Identify which cell holds the provided text, then report its (x, y) central coordinate. 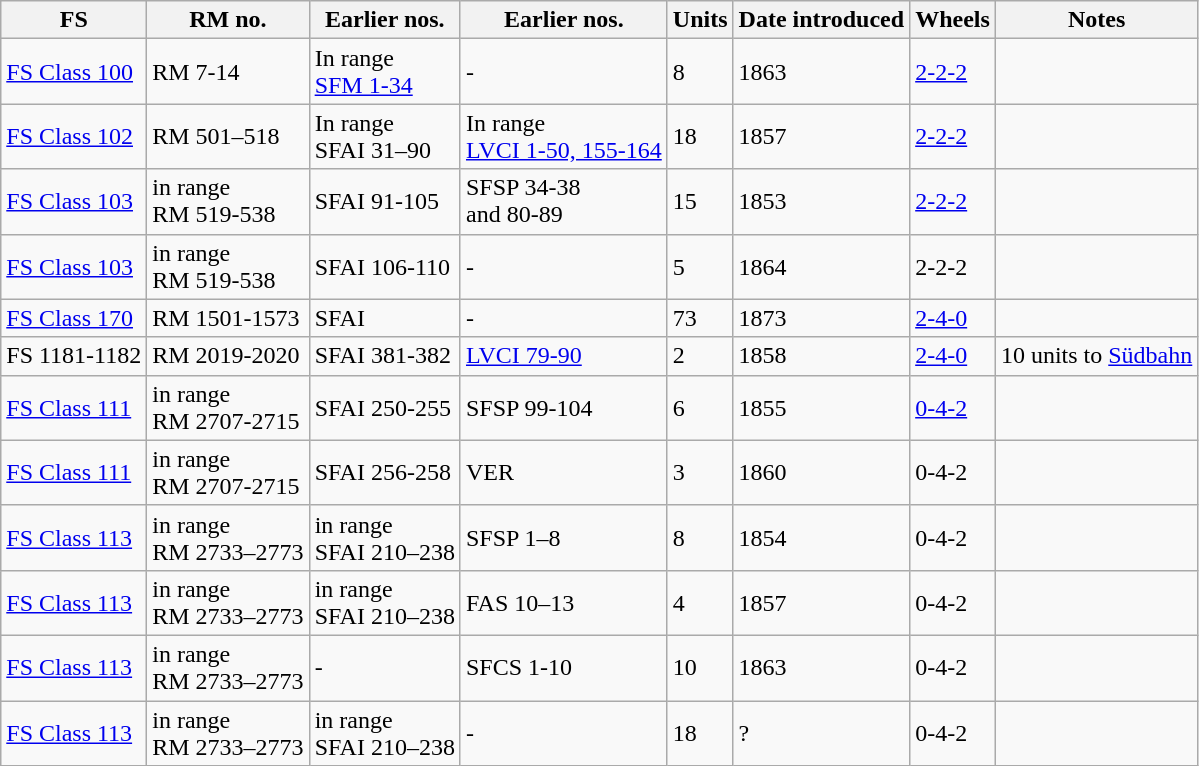
RM 501–518 (228, 136)
1858 (822, 356)
5 (700, 266)
2 (700, 356)
Wheels (953, 20)
SFAI 250-255 (384, 408)
? (822, 732)
3 (700, 472)
SFAI 106-110 (384, 266)
1864 (822, 266)
SFSP 1–8 (564, 538)
In rangeSFAI 31–90 (384, 136)
SFSP 99-104 (564, 408)
1854 (822, 538)
6 (700, 408)
10 units to Südbahn (1096, 356)
SFAI (384, 318)
In rangeLVCI 1-50, 155-164 (564, 136)
FS Class 102 (74, 136)
1873 (822, 318)
73 (700, 318)
In rangeSFM 1-34 (384, 72)
10 (700, 668)
1860 (822, 472)
RM 2019-2020 (228, 356)
FAS 10–13 (564, 602)
Notes (1096, 20)
15 (700, 202)
LVCI 79-90 (564, 356)
4 (700, 602)
SFAI 256-258 (384, 472)
Units (700, 20)
SFCS 1-10 (564, 668)
Date introduced (822, 20)
RM 1501-1573 (228, 318)
RM no. (228, 20)
1853 (822, 202)
FS 1181-1182 (74, 356)
FS Class 170 (74, 318)
SFSP 34-38and 80-89 (564, 202)
1855 (822, 408)
RM 7-14 (228, 72)
SFAI 381-382 (384, 356)
FS Class 100 (74, 72)
FS (74, 20)
SFAI 91-105 (384, 202)
VER (564, 472)
